From the cell containing the given text, extract its center point as (x, y) coordinate. 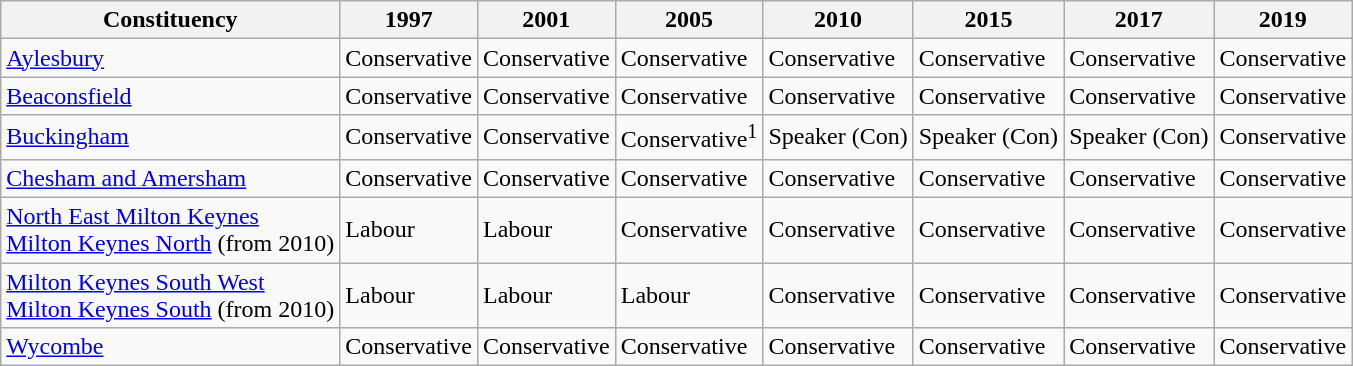
2010 (838, 20)
1997 (409, 20)
Constituency (170, 20)
Conservative1 (689, 138)
Buckingham (170, 138)
2017 (1139, 20)
Beaconsfield (170, 96)
Wycombe (170, 347)
Chesham and Amersham (170, 178)
2019 (1283, 20)
2005 (689, 20)
2001 (546, 20)
2015 (988, 20)
Milton Keynes South WestMilton Keynes South (from 2010) (170, 296)
North East Milton Keynes Milton Keynes North (from 2010) (170, 230)
Aylesbury (170, 58)
